Return the [x, y] coordinate for the center point of the cell that contains the specified text.  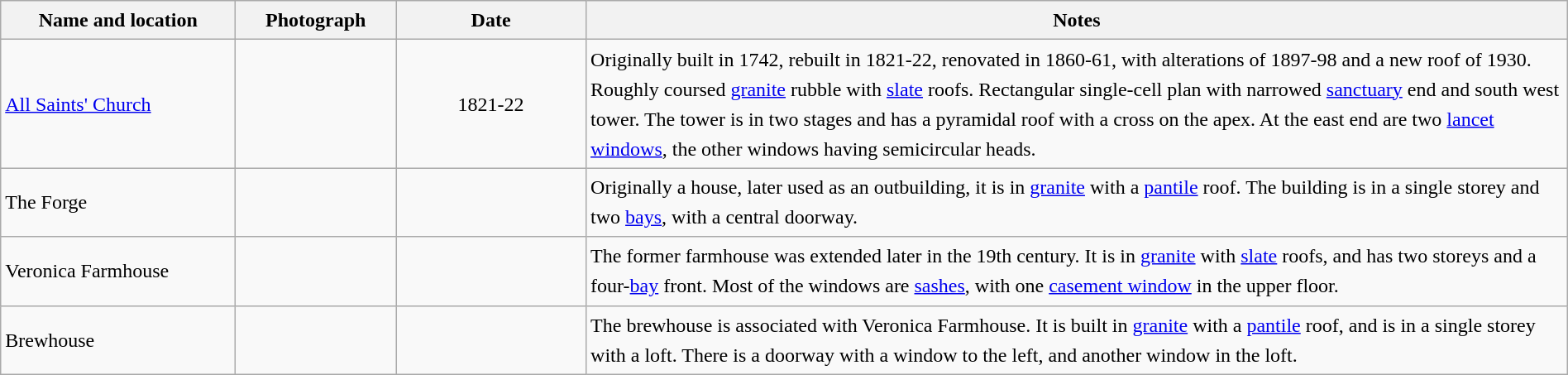
All Saints' Church [118, 104]
Veronica Farmhouse [118, 272]
Photograph [316, 20]
The Forge [118, 202]
Date [491, 20]
1821-22 [491, 104]
Name and location [118, 20]
Brewhouse [118, 339]
Notes [1077, 20]
